Output the [X, Y] coordinate of the center of the cell containing the given text.  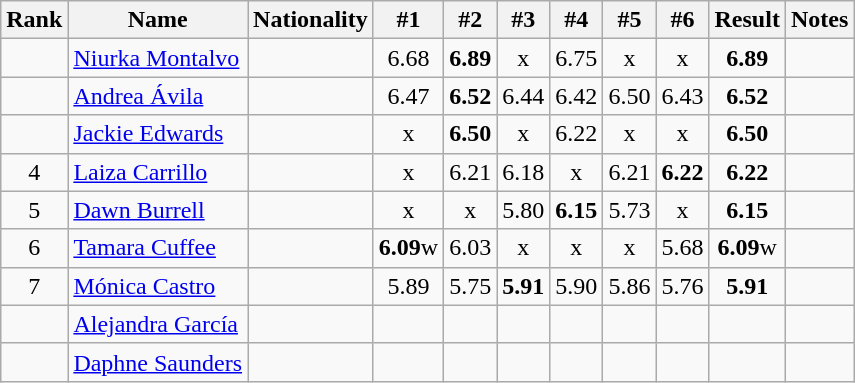
6.75 [576, 58]
Name [158, 20]
Notes [819, 20]
Mónica Castro [158, 286]
Tamara Cuffee [158, 248]
Result [747, 20]
6.42 [576, 96]
Daphne Saunders [158, 362]
#6 [682, 20]
6.68 [408, 58]
6.18 [524, 172]
7 [34, 286]
#4 [576, 20]
5.80 [524, 210]
#3 [524, 20]
5 [34, 210]
Jackie Edwards [158, 134]
4 [34, 172]
Laiza Carrillo [158, 172]
Nationality [311, 20]
Niurka Montalvo [158, 58]
Andrea Ávila [158, 96]
Alejandra García [158, 324]
6.47 [408, 96]
6.44 [524, 96]
5.90 [576, 286]
5.76 [682, 286]
5.68 [682, 248]
6.03 [470, 248]
Dawn Burrell [158, 210]
#5 [630, 20]
5.86 [630, 286]
6 [34, 248]
5.89 [408, 286]
5.73 [630, 210]
#1 [408, 20]
5.75 [470, 286]
Rank [34, 20]
#2 [470, 20]
6.43 [682, 96]
